For the text-containing cell, return its midpoint in [x, y] coordinate format. 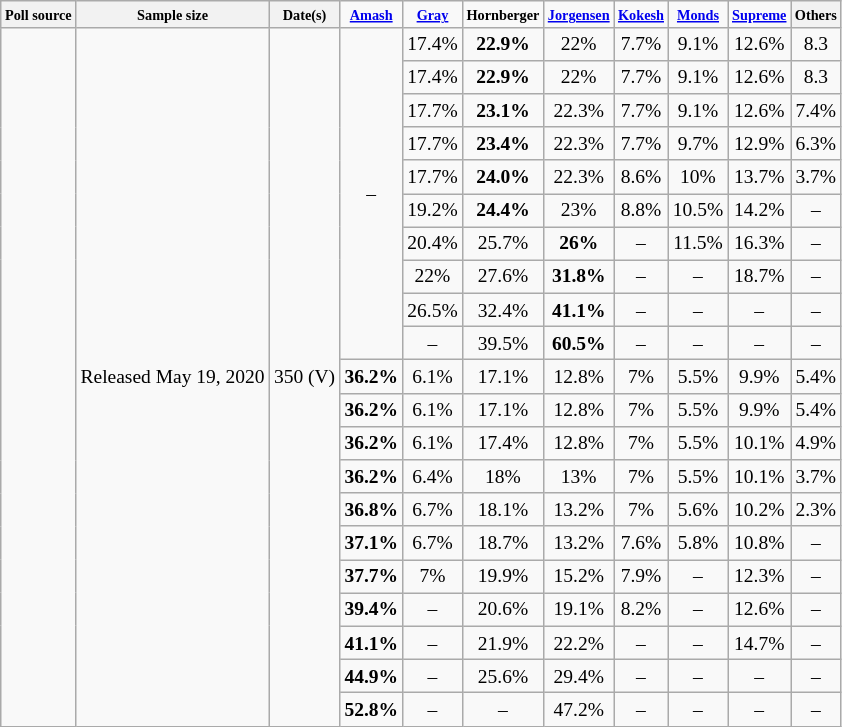
5.8% [698, 542]
7.4% [816, 110]
Sample size [172, 14]
4.9% [816, 442]
Monds [698, 14]
9.7% [698, 144]
13.7% [760, 176]
Date(s) [304, 14]
8.8% [641, 210]
350 (V) [304, 376]
44.9% [372, 676]
10.8% [760, 542]
37.1% [372, 542]
Released May 19, 2020 [172, 376]
21.9% [502, 642]
39.4% [372, 610]
12.9% [760, 144]
19.1% [579, 610]
10.2% [760, 510]
14.7% [760, 642]
26% [579, 244]
10.5% [698, 210]
24.0% [502, 176]
27.6% [502, 276]
Poll source [38, 14]
36.8% [372, 510]
47.2% [579, 710]
52.8% [372, 710]
Others [816, 14]
2.3% [816, 510]
18% [502, 476]
Kokesh [641, 14]
Supreme [760, 14]
7.6% [641, 542]
10% [698, 176]
20.4% [433, 244]
19.9% [502, 576]
8.6% [641, 176]
12.3% [760, 576]
5.6% [698, 510]
19.2% [433, 210]
29.4% [579, 676]
18.1% [502, 510]
Jorgensen [579, 14]
31.8% [579, 276]
14.2% [760, 210]
23% [579, 210]
16.3% [760, 244]
32.4% [502, 310]
26.5% [433, 310]
37.7% [372, 576]
22.2% [579, 642]
60.5% [579, 344]
7.9% [641, 576]
8.2% [641, 610]
Amash [372, 14]
15.2% [579, 576]
23.4% [502, 144]
20.6% [502, 610]
25.7% [502, 244]
23.1% [502, 110]
6.3% [816, 144]
Gray [433, 14]
24.4% [502, 210]
39.5% [502, 344]
6.4% [433, 476]
11.5% [698, 244]
25.6% [502, 676]
Hornberger [502, 14]
13% [579, 476]
